Pinpoint the cell where the given text exists, returning its (X, Y) midpoint coordinate. 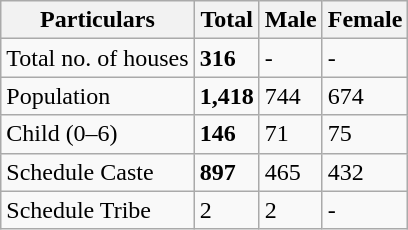
674 (365, 96)
Schedule Caste (98, 172)
465 (290, 172)
744 (290, 96)
Child (0–6) (98, 134)
Schedule Tribe (98, 210)
Total (226, 20)
Female (365, 20)
897 (226, 172)
432 (365, 172)
71 (290, 134)
Total no. of houses (98, 58)
316 (226, 58)
75 (365, 134)
Particulars (98, 20)
Population (98, 96)
146 (226, 134)
Male (290, 20)
1,418 (226, 96)
